Detect which cell encompasses the target text, then output its (x, y) center coordinate. 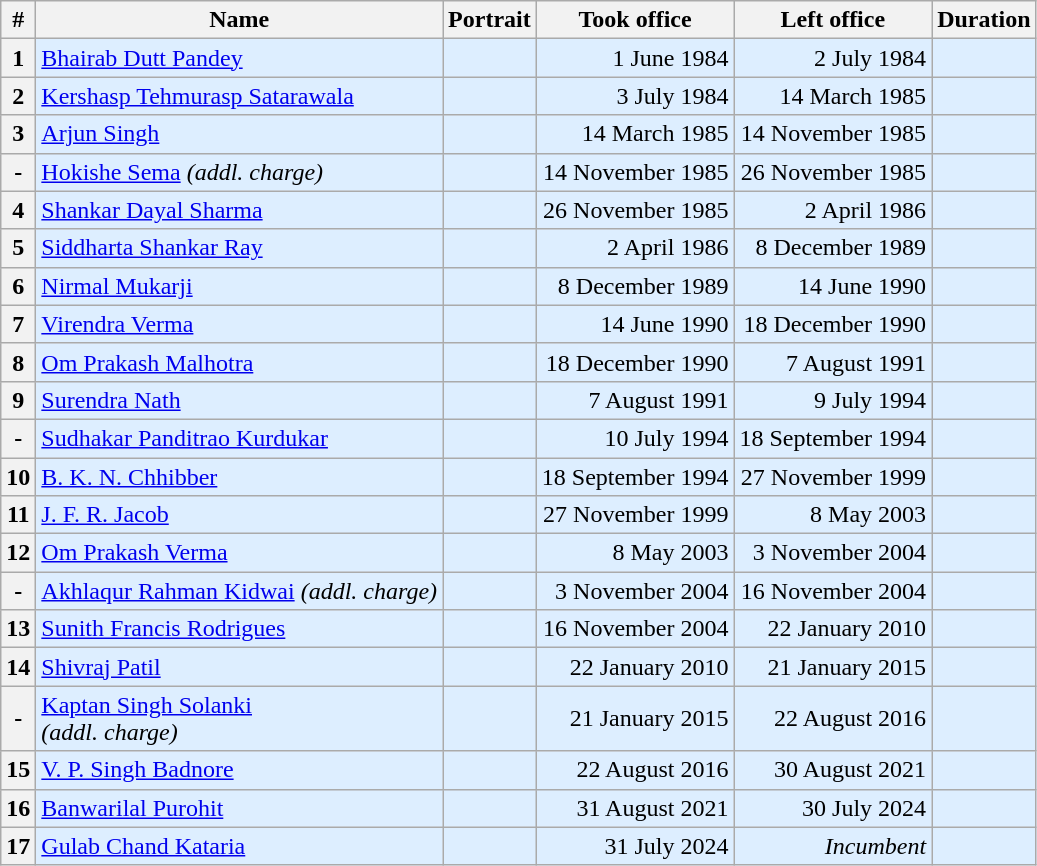
4 (18, 210)
16 (18, 808)
14 (18, 667)
Banwarilal Purohit (240, 808)
2 July 1984 (833, 58)
1 June 1984 (635, 58)
Duration (984, 20)
Arjun Singh (240, 134)
31 July 2024 (635, 846)
8 (18, 362)
6 (18, 286)
10 July 1994 (635, 438)
7 (18, 324)
15 (18, 770)
Took office (635, 20)
Om Prakash Malhotra (240, 362)
2 (18, 96)
Surendra Nath (240, 400)
Hokishe Sema (addl. charge) (240, 172)
Kaptan Singh Solanki (addl. charge) (240, 718)
Nirmal Mukarji (240, 286)
11 (18, 515)
Akhlaqur Rahman Kidwai (addl. charge) (240, 591)
Bhairab Dutt Pandey (240, 58)
J. F. R. Jacob (240, 515)
5 (18, 248)
1 (18, 58)
30 July 2024 (833, 808)
Incumbent (833, 846)
9 (18, 400)
Om Prakash Verma (240, 553)
Gulab Chand Kataria (240, 846)
Portrait (490, 20)
Kershasp Tehmurasp Satarawala (240, 96)
Left office (833, 20)
9 July 1994 (833, 400)
Shankar Dayal Sharma (240, 210)
Name (240, 20)
Siddharta Shankar Ray (240, 248)
Virendra Verma (240, 324)
# (18, 20)
30 August 2021 (833, 770)
3 July 1984 (635, 96)
V. P. Singh Badnore (240, 770)
31 August 2021 (635, 808)
Sunith Francis Rodrigues (240, 629)
12 (18, 553)
13 (18, 629)
B. K. N. Chhibber (240, 477)
3 (18, 134)
Shivraj Patil (240, 667)
10 (18, 477)
Sudhakar Panditrao Kurdukar (240, 438)
17 (18, 846)
